Extract the (X, Y) coordinate from the center of the cell holding the provided text.  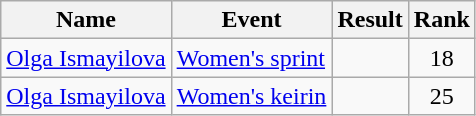
Women's sprint (252, 58)
Result (370, 20)
25 (442, 96)
Name (86, 20)
Women's keirin (252, 96)
Event (252, 20)
Rank (442, 20)
18 (442, 58)
